Scan for the cell matching the given text and deliver its [X, Y] coordinate at center. 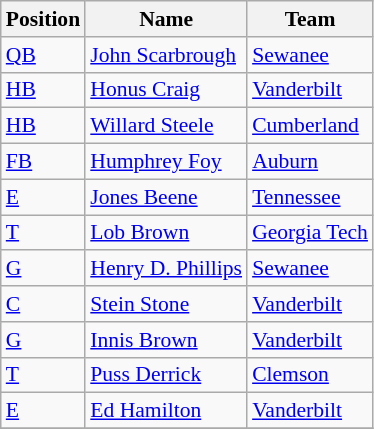
Honus Craig [166, 90]
Position [43, 19]
C [43, 304]
Georgia Tech [310, 233]
Cumberland [310, 126]
Puss Derrick [166, 375]
Team [310, 19]
John Scarbrough [166, 55]
FB [43, 162]
Lob Brown [166, 233]
Henry D. Phillips [166, 269]
Humphrey Foy [166, 162]
Name [166, 19]
Clemson [310, 375]
Willard Steele [166, 126]
Ed Hamilton [166, 411]
Jones Beene [166, 197]
Stein Stone [166, 304]
Tennessee [310, 197]
Innis Brown [166, 340]
Auburn [310, 162]
QB [43, 55]
